Output the (X, Y) coordinate of the center of the cell containing the given text.  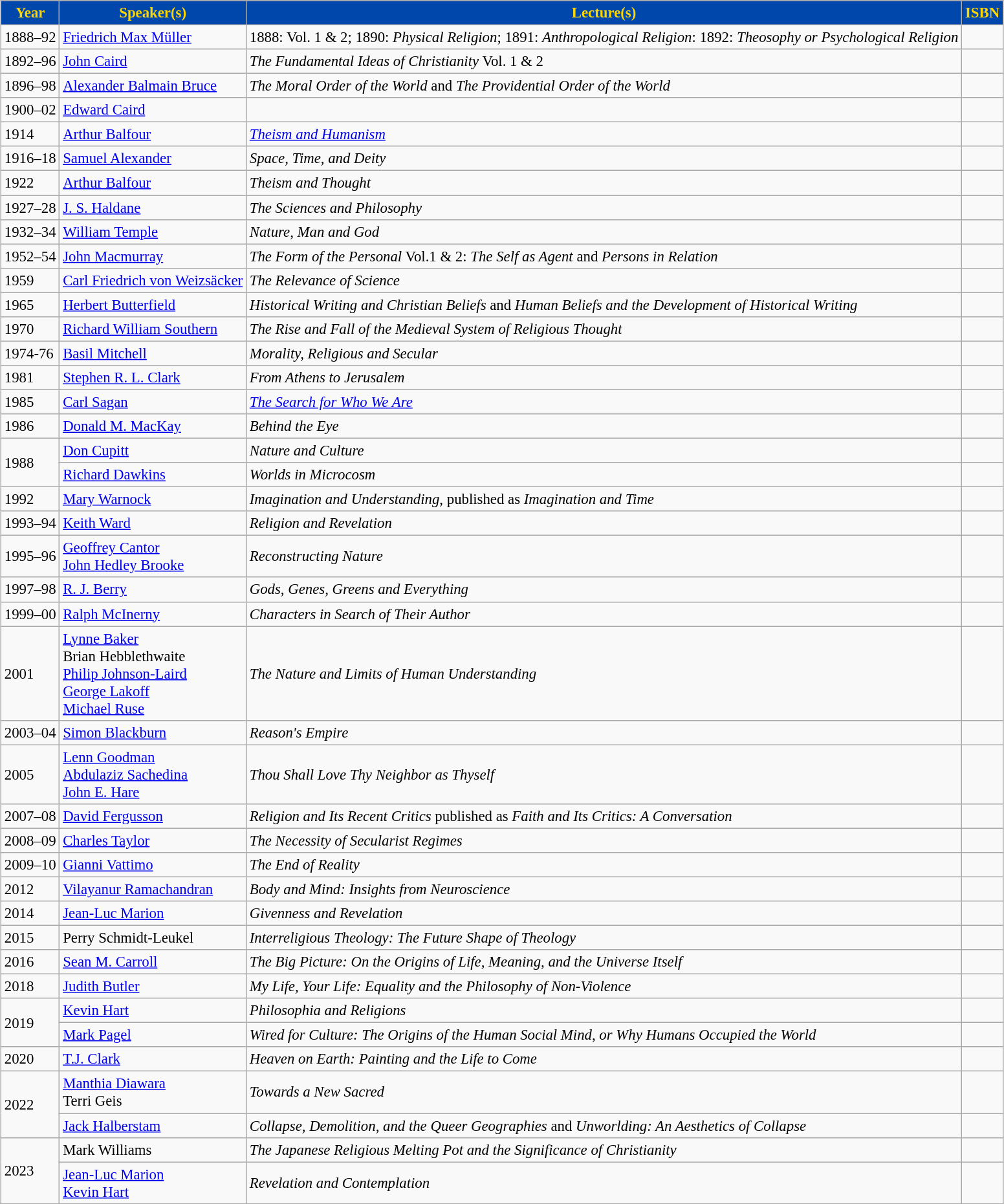
Thou Shall Love Thy Neighbor as Thyself (604, 774)
Richard Dawkins (153, 475)
The Nature and Limits of Human Understanding (604, 673)
Friedrich Max Müller (153, 38)
Revelation and Contemplation (604, 1183)
William Temple (153, 232)
1952–54 (30, 256)
The Search for Who We Are (604, 402)
1888: Vol. 1 & 2; 1890: Physical Religion; 1891: Anthropological Religion: 1892: Theosophy or Psychological Religion (604, 38)
Lynne BakerBrian HebblethwaitePhilip Johnson-LairdGeorge LakoffMichael Ruse (153, 673)
Theism and Thought (604, 183)
Worlds in Microcosm (604, 475)
From Athens to Jerusalem (604, 378)
Alexander Balmain Bruce (153, 86)
2003–04 (30, 732)
Stephen R. L. Clark (153, 378)
1985 (30, 402)
Nature, Man and God (604, 232)
2015 (30, 938)
Geoffrey CantorJohn Hedley Brooke (153, 556)
The Sciences and Philosophy (604, 208)
Morality, Religious and Secular (604, 353)
2022 (30, 1104)
The Japanese Religious Melting Pot and the Significance of Christianity (604, 1150)
The Form of the Personal Vol.1 & 2: The Self as Agent and Persons in Relation (604, 256)
Perry Schmidt-Leukel (153, 938)
Simon Blackburn (153, 732)
Lecture(s) (604, 13)
Gianni Vattimo (153, 865)
The Moral Order of the World and The Providential Order of the World (604, 86)
The Necessity of Secularist Regimes (604, 840)
ISBN (983, 13)
Mark Williams (153, 1150)
Characters in Search of Their Author (604, 614)
Gods, Genes, Greens and Everything (604, 590)
2008–09 (30, 840)
R. J. Berry (153, 590)
Basil Mitchell (153, 353)
1970 (30, 329)
2005 (30, 774)
Carl Sagan (153, 402)
David Fergusson (153, 816)
John Caird (153, 61)
1922 (30, 183)
1992 (30, 499)
Donald M. MacKay (153, 426)
2001 (30, 673)
The End of Reality (604, 865)
Collapse, Demolition, and the Queer Geographies and Unworlding: An Aesthetics of Collapse (604, 1126)
Space, Time, and Deity (604, 159)
1900–02 (30, 110)
1927–28 (30, 208)
1995–96 (30, 556)
1999–00 (30, 614)
Interreligious Theology: The Future Shape of Theology (604, 938)
Mark Pagel (153, 1035)
Edward Caird (153, 110)
Lenn GoodmanAbdulaziz SachedinaJohn E. Hare (153, 774)
Kevin Hart (153, 1011)
1914 (30, 135)
1916–18 (30, 159)
1988 (30, 463)
1896–98 (30, 86)
Nature and Culture (604, 451)
1974-76 (30, 353)
2019 (30, 1022)
Reason's Empire (604, 732)
1888–92 (30, 38)
2023 (30, 1170)
Keith Ward (153, 523)
1932–34 (30, 232)
Reconstructing Nature (604, 556)
Wired for Culture: The Origins of the Human Social Mind, or Why Humans Occupied the World (604, 1035)
1965 (30, 305)
Judith Butler (153, 987)
The Rise and Fall of the Medieval System of Religious Thought (604, 329)
Herbert Butterfield (153, 305)
Behind the Eye (604, 426)
Samuel Alexander (153, 159)
2014 (30, 914)
Jean-Luc MarionKevin Hart (153, 1183)
Carl Friedrich von Weizsäcker (153, 280)
Theism and Humanism (604, 135)
1993–94 (30, 523)
Jean-Luc Marion (153, 914)
Speaker(s) (153, 13)
Charles Taylor (153, 840)
Jack Halberstam (153, 1126)
Don Cupitt (153, 451)
2018 (30, 987)
2007–08 (30, 816)
Religion and Revelation (604, 523)
My Life, Your Life: Equality and the Philosophy of Non-Violence (604, 987)
1986 (30, 426)
2009–10 (30, 865)
Towards a New Sacred (604, 1092)
Sean M. Carroll (153, 962)
Year (30, 13)
2016 (30, 962)
T.J. Clark (153, 1059)
The Fundamental Ideas of Christianity Vol. 1 & 2 (604, 61)
1981 (30, 378)
The Big Picture: On the Origins of Life, Meaning, and the Universe Itself (604, 962)
Ralph McInerny (153, 614)
Philosophia and Religions (604, 1011)
2012 (30, 889)
2020 (30, 1059)
1997–98 (30, 590)
1892–96 (30, 61)
Vilayanur Ramachandran (153, 889)
Givenness and Revelation (604, 914)
Heaven on Earth: Painting and the Life to Come (604, 1059)
J. S. Haldane (153, 208)
1959 (30, 280)
Mary Warnock (153, 499)
Historical Writing and Christian Beliefs and Human Beliefs and the Development of Historical Writing (604, 305)
Imagination and Understanding, published as Imagination and Time (604, 499)
Body and Mind: Insights from Neuroscience (604, 889)
Religion and Its Recent Critics published as Faith and Its Critics: A Conversation (604, 816)
The Relevance of Science (604, 280)
John Macmurray (153, 256)
Richard William Southern (153, 329)
Manthia DiawaraTerri Geis (153, 1092)
